Return the (x, y) coordinate for the center point of the cell that contains the specified text.  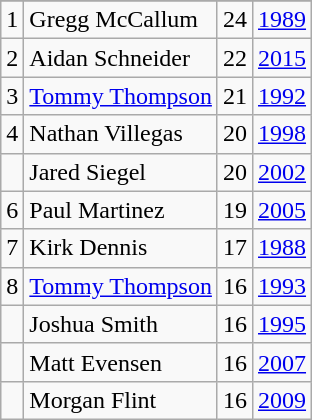
22 (234, 58)
7 (12, 248)
Matt Evensen (121, 362)
1993 (282, 286)
1989 (282, 20)
Joshua Smith (121, 324)
6 (12, 210)
Jared Siegel (121, 172)
19 (234, 210)
8 (12, 286)
17 (234, 248)
1 (12, 20)
2002 (282, 172)
Nathan Villegas (121, 134)
2 (12, 58)
4 (12, 134)
21 (234, 96)
1998 (282, 134)
2005 (282, 210)
Morgan Flint (121, 400)
Gregg McCallum (121, 20)
2015 (282, 58)
24 (234, 20)
1995 (282, 324)
1992 (282, 96)
Aidan Schneider (121, 58)
1988 (282, 248)
Paul Martinez (121, 210)
3 (12, 96)
2009 (282, 400)
Kirk Dennis (121, 248)
2007 (282, 362)
